From the cell containing the given text, extract its center point as (X, Y) coordinate. 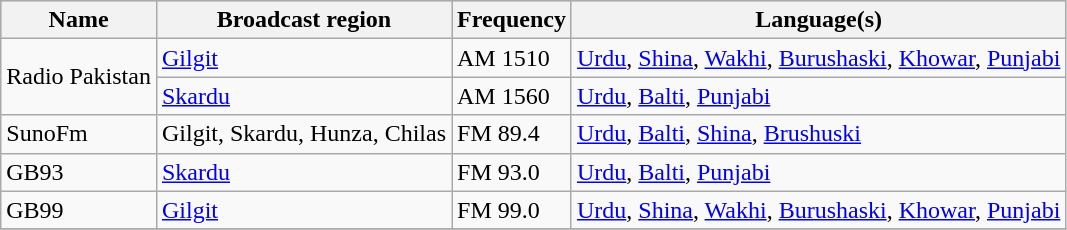
Broadcast region (304, 20)
GB93 (79, 172)
AM 1510 (512, 58)
Urdu, Balti, Shina, Brushuski (818, 134)
Radio Pakistan (79, 77)
FM 93.0 (512, 172)
GB99 (79, 210)
Language(s) (818, 20)
FM 99.0 (512, 210)
Frequency (512, 20)
Gilgit, Skardu, Hunza, Chilas (304, 134)
AM 1560 (512, 96)
SunoFm (79, 134)
Name (79, 20)
FM 89.4 (512, 134)
